Provide the (X, Y) coordinate of the cell's center where the given text is located.  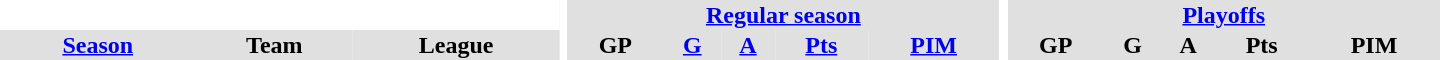
League (456, 45)
Playoffs (1224, 15)
Regular season (783, 15)
Season (98, 45)
Team (274, 45)
